Search for the cell housing the specified text and yield its (X, Y) center coordinate. 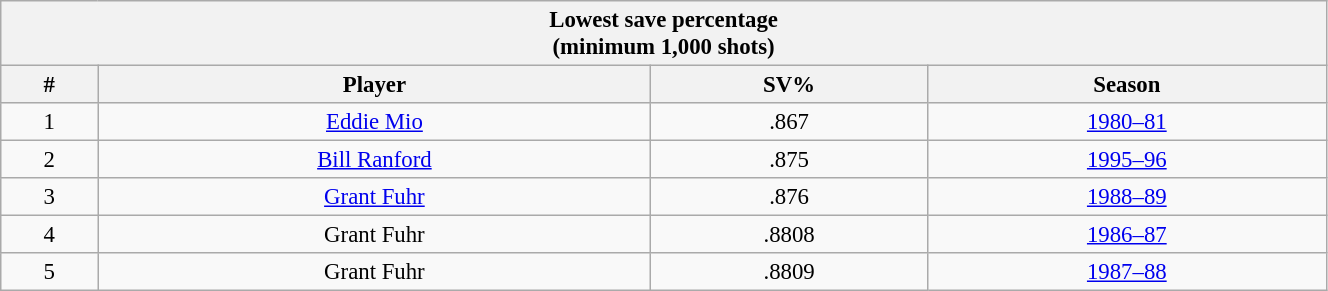
1988–89 (1126, 197)
Lowest save percentage(minimum 1,000 shots) (664, 34)
Bill Ranford (374, 160)
.875 (789, 160)
.8808 (789, 235)
SV% (789, 85)
.876 (789, 197)
Eddie Mio (374, 122)
1986–87 (1126, 235)
.867 (789, 122)
1995–96 (1126, 160)
3 (50, 197)
# (50, 85)
Player (374, 85)
1980–81 (1126, 122)
2 (50, 160)
1 (50, 122)
4 (50, 235)
Season (1126, 85)
